Locate the cell with the specified text and output its (x, y) center coordinate. 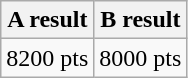
8000 pts (140, 58)
8200 pts (48, 58)
A result (48, 20)
B result (140, 20)
